Scan for the cell matching the given text and deliver its [x, y] coordinate at center. 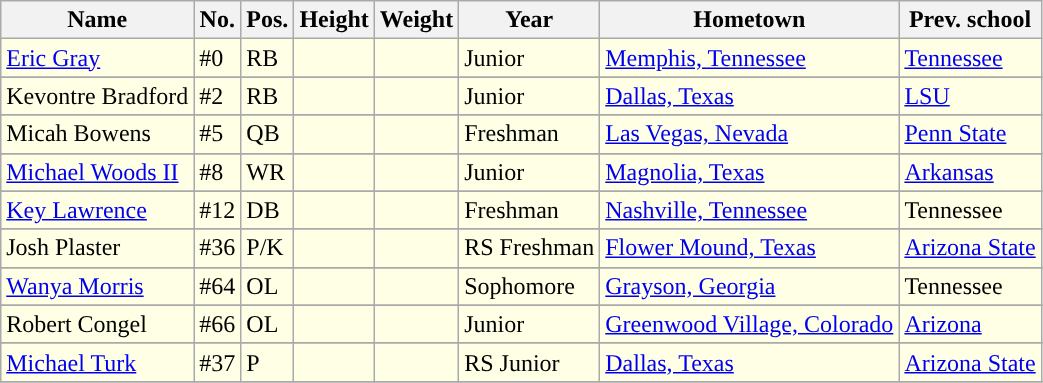
Weight [416, 20]
Las Vegas, Nevada [750, 134]
#66 [218, 324]
#0 [218, 58]
Michael Turk [98, 362]
Hometown [750, 20]
Eric Gray [98, 58]
#37 [218, 362]
Wanya Morris [98, 286]
Greenwood Village, Colorado [750, 324]
Grayson, Georgia [750, 286]
RS Freshman [530, 248]
Key Lawrence [98, 210]
LSU [970, 96]
Memphis, Tennessee [750, 58]
Prev. school [970, 20]
#36 [218, 248]
Josh Plaster [98, 248]
Penn State [970, 134]
No. [218, 20]
#2 [218, 96]
QB [268, 134]
Magnolia, Texas [750, 172]
DB [268, 210]
#8 [218, 172]
Arkansas [970, 172]
P/K [268, 248]
RS Junior [530, 362]
Kevontre Bradford [98, 96]
Robert Congel [98, 324]
WR [268, 172]
Nashville, Tennessee [750, 210]
#12 [218, 210]
Name [98, 20]
#5 [218, 134]
P [268, 362]
Micah Bowens [98, 134]
Pos. [268, 20]
Michael Woods II [98, 172]
#64 [218, 286]
Arizona [970, 324]
Year [530, 20]
Height [334, 20]
Sophomore [530, 286]
Flower Mound, Texas [750, 248]
